Capture the cell that displays the provided text and extract its [X, Y] central coordinate. 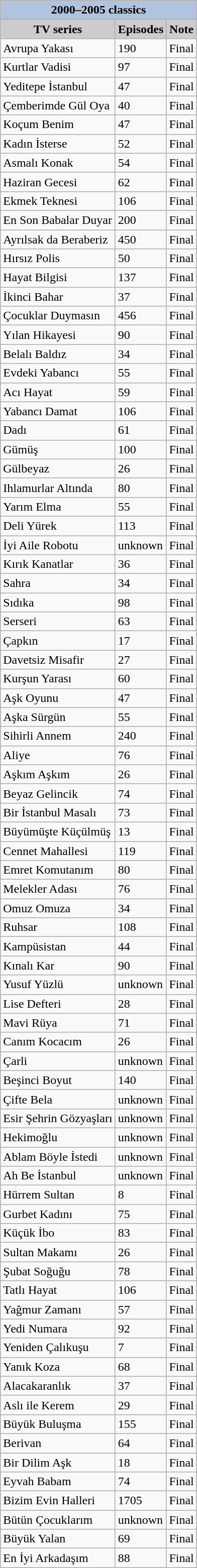
Sultan Makamı [58, 1252]
Gülbeyaz [58, 468]
Alacakaranlık [58, 1386]
Yeditepe İstanbul [58, 86]
59 [141, 392]
Lise Defteri [58, 1004]
61 [141, 430]
Dadı [58, 430]
Episodes [141, 29]
60 [141, 679]
Aşka Sürgün [58, 717]
Çocuklar Duymasın [58, 316]
Tatlı Hayat [58, 1290]
Hürrem Sultan [58, 1195]
92 [141, 1329]
Aliye [58, 755]
119 [141, 851]
Yusuf Yüzlü [58, 985]
Sihirli Annem [58, 736]
13 [141, 831]
190 [141, 48]
Kampüsistan [58, 946]
17 [141, 641]
Ekmek Teknesi [58, 201]
62 [141, 182]
Emret Komutanım [58, 870]
36 [141, 564]
Çifte Bela [58, 1099]
Melekler Adası [58, 889]
108 [141, 927]
Büyümüşte Küçülmüş [58, 831]
Küçük İbo [58, 1233]
54 [141, 163]
Yedi Numara [58, 1329]
Berivan [58, 1443]
50 [141, 259]
İkinci Bahar [58, 297]
Kırık Kanatlar [58, 564]
Aşkım Aşkım [58, 774]
Gümüş [58, 449]
Bizim Evin Halleri [58, 1501]
88 [141, 1558]
28 [141, 1004]
Yarım Elma [58, 507]
57 [141, 1309]
Ayrılsak da Beraberiz [58, 239]
Kurtlar Vadisi [58, 67]
1705 [141, 1501]
En Son Babalar Duyar [58, 220]
Sıdıka [58, 602]
Davetsiz Misafir [58, 660]
Bir Dilim Aşk [58, 1463]
8 [141, 1195]
68 [141, 1367]
TV series [58, 29]
Yanık Koza [58, 1367]
Şubat Soğuğu [58, 1271]
En İyi Arkadaşım [58, 1558]
Canım Kocacım [58, 1042]
155 [141, 1424]
Bütün Çocuklarım [58, 1520]
Belalı Baldız [58, 354]
Yılan Hikayesi [58, 335]
Ah Be İstanbul [58, 1176]
78 [141, 1271]
Sahra [58, 583]
100 [141, 449]
113 [141, 526]
240 [141, 736]
98 [141, 602]
Çarli [58, 1061]
Koçum Benim [58, 125]
2000–2005 classics [98, 10]
Haziran Gecesi [58, 182]
Büyük Buluşma [58, 1424]
Mavi Rüya [58, 1023]
Çapkın [58, 641]
18 [141, 1463]
Avrupa Yakası [58, 48]
71 [141, 1023]
Hırsız Polis [58, 259]
Beyaz Gelincik [58, 793]
Hekimoğlu [58, 1137]
44 [141, 946]
Büyük Yalan [58, 1539]
Evdeki Yabancı [58, 373]
75 [141, 1214]
Hayat Bilgisi [58, 278]
63 [141, 622]
Deli Yürek [58, 526]
Cennet Mahallesi [58, 851]
69 [141, 1539]
Ruhsar [58, 927]
140 [141, 1080]
97 [141, 67]
Acı Hayat [58, 392]
Note [181, 29]
27 [141, 660]
İyi Aile Robotu [58, 545]
Çemberimde Gül Oya [58, 105]
Kınalı Kar [58, 966]
Aşk Oyunu [58, 698]
456 [141, 316]
40 [141, 105]
Asmalı Konak [58, 163]
Serseri [58, 622]
Omuz Omuza [58, 908]
Beşinci Boyut [58, 1080]
Yabancı Damat [58, 411]
Yağmur Zamanı [58, 1309]
Kurşun Yarası [58, 679]
Kadın İsterse [58, 144]
83 [141, 1233]
Gurbet Kadını [58, 1214]
Bir İstanbul Masalı [58, 812]
137 [141, 278]
Yeniden Çalıkuşu [58, 1348]
Eyvah Babam [58, 1482]
52 [141, 144]
Esir Şehrin Gözyaşları [58, 1118]
200 [141, 220]
64 [141, 1443]
Aslı ile Kerem [58, 1405]
7 [141, 1348]
29 [141, 1405]
Ihlamurlar Altında [58, 488]
450 [141, 239]
Ablam Böyle İstedi [58, 1156]
73 [141, 812]
